Scan for the cell matching the given text and deliver its [x, y] coordinate at center. 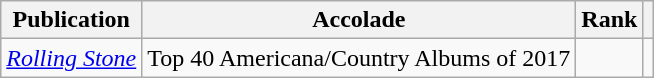
Publication [72, 20]
Accolade [359, 20]
Rank [610, 20]
Rolling Stone [72, 58]
Top 40 Americana/Country Albums of 2017 [359, 58]
